From the cell containing the given text, extract its center point as (x, y) coordinate. 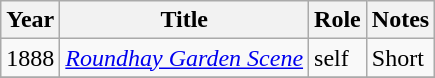
self (338, 58)
Title (184, 20)
Short (400, 58)
Role (338, 20)
1888 (30, 58)
Year (30, 20)
Notes (400, 20)
Roundhay Garden Scene (184, 58)
